Scan for the cell matching the given text and deliver its (x, y) coordinate at center. 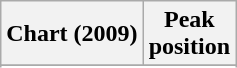
Chart (2009) (72, 34)
Peakposition (189, 34)
